Search for the cell housing the specified text and yield its [x, y] center coordinate. 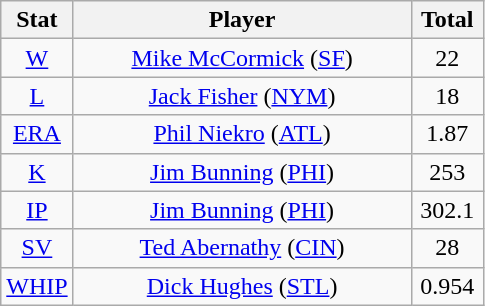
W [37, 58]
1.87 [447, 134]
253 [447, 172]
28 [447, 248]
Player [242, 20]
L [37, 96]
Stat [37, 20]
Phil Niekro (ATL) [242, 134]
Total [447, 20]
22 [447, 58]
ERA [37, 134]
Mike McCormick (SF) [242, 58]
SV [37, 248]
Dick Hughes (STL) [242, 286]
IP [37, 210]
18 [447, 96]
302.1 [447, 210]
K [37, 172]
Jack Fisher (NYM) [242, 96]
Ted Abernathy (CIN) [242, 248]
0.954 [447, 286]
WHIP [37, 286]
